From the cell containing the given text, extract its center point as [X, Y] coordinate. 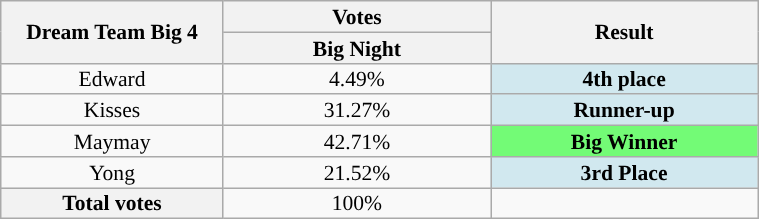
21.52% [356, 172]
Votes [356, 16]
31.27% [356, 110]
Result [624, 32]
4th place [624, 78]
Maymay [112, 142]
42.71% [356, 142]
Big Night [356, 48]
Edward [112, 78]
4.49% [356, 78]
Runner-up [624, 110]
3rd Place [624, 172]
Big Winner [624, 142]
Kisses [112, 110]
Dream Team Big 4 [112, 32]
Total votes [112, 204]
100% [356, 204]
Yong [112, 172]
